Return the (X, Y) coordinate for the center point of the cell that contains the specified text.  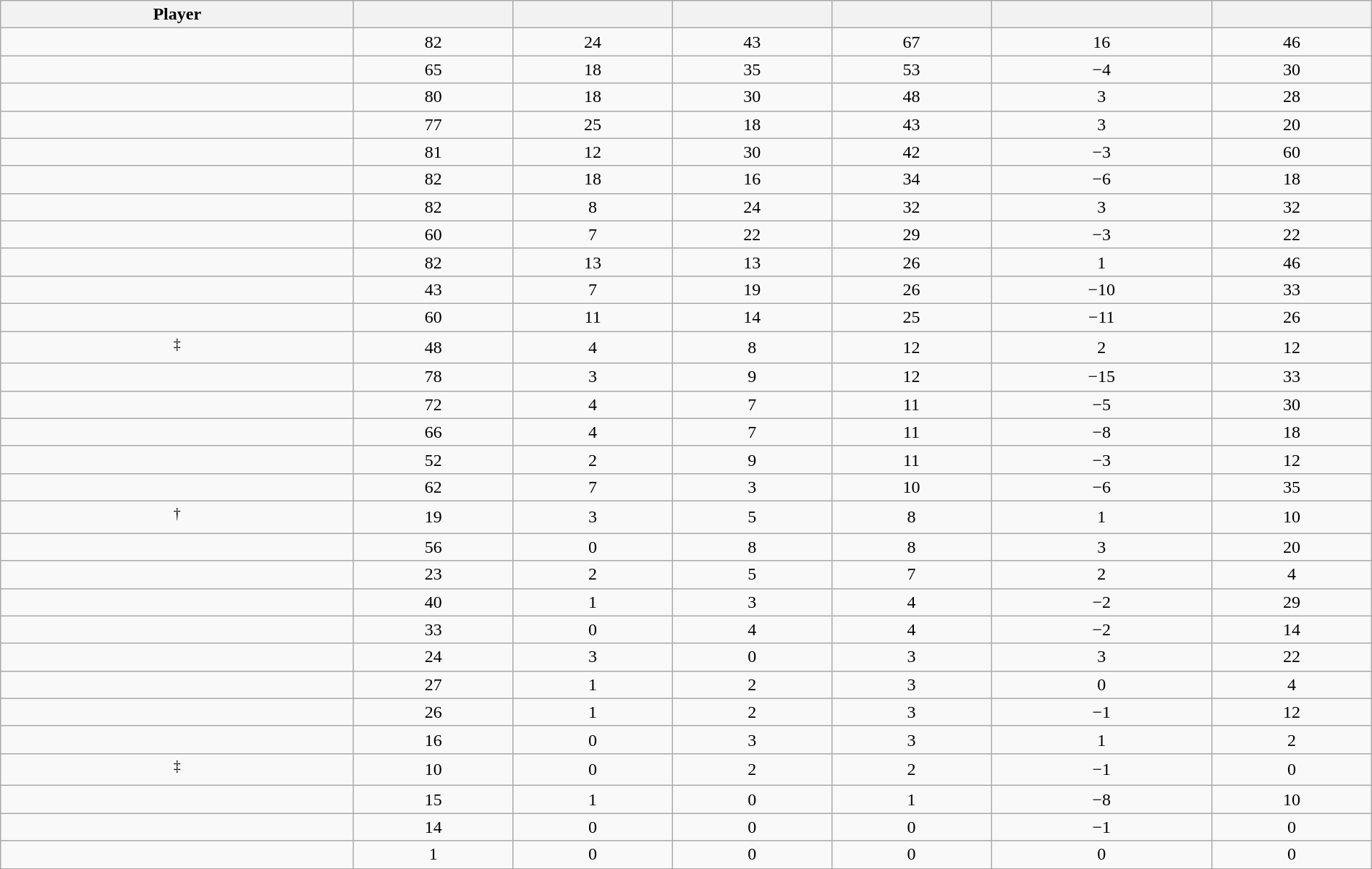
34 (911, 179)
40 (433, 602)
23 (433, 575)
77 (433, 124)
62 (433, 487)
42 (911, 152)
27 (433, 684)
52 (433, 459)
72 (433, 404)
† (177, 517)
Player (177, 14)
81 (433, 152)
15 (433, 800)
−10 (1101, 289)
−15 (1101, 377)
67 (911, 42)
−11 (1101, 317)
−5 (1101, 404)
56 (433, 547)
65 (433, 69)
53 (911, 69)
66 (433, 432)
80 (433, 97)
28 (1292, 97)
−4 (1101, 69)
78 (433, 377)
